Return (X, Y) of the center of cell containing provided text 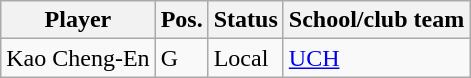
School/club team (376, 20)
Status (246, 20)
Kao Cheng-En (78, 58)
UCH (376, 58)
G (182, 58)
Player (78, 20)
Pos. (182, 20)
Local (246, 58)
